Search for the cell housing the specified text and yield its [X, Y] center coordinate. 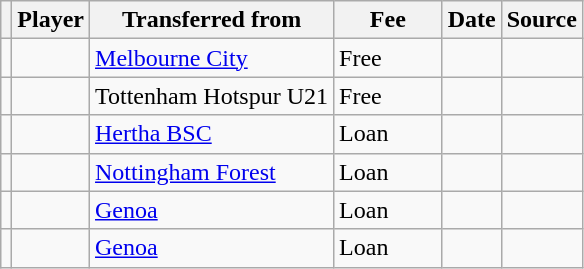
Player [51, 20]
Fee [388, 20]
Melbourne City [212, 58]
Hertha BSC [212, 134]
Tottenham Hotspur U21 [212, 96]
Nottingham Forest [212, 172]
Source [542, 20]
Transferred from [212, 20]
Date [472, 20]
